Output the [x, y] coordinate of the center of the cell containing the given text.  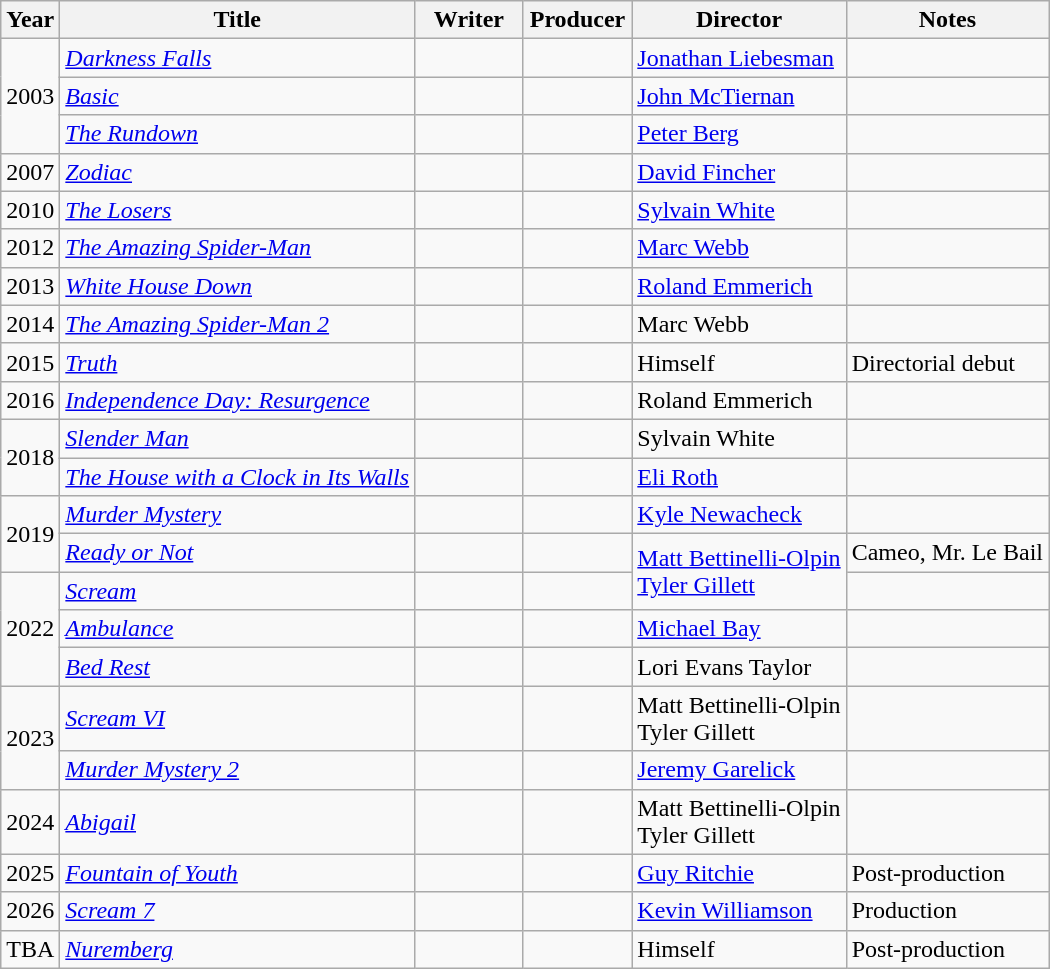
Zodiac [238, 172]
Bed Rest [238, 667]
2018 [30, 457]
The Losers [238, 210]
Murder Mystery [238, 515]
Writer [470, 20]
Ready or Not [238, 553]
2023 [30, 738]
Scream VI [238, 718]
Eli Roth [739, 477]
2015 [30, 362]
Cameo, Mr. Le Bail [947, 553]
Title [238, 20]
Slender Man [238, 438]
Ambulance [238, 629]
2012 [30, 248]
Notes [947, 20]
Directorial debut [947, 362]
The Amazing Spider-Man [238, 248]
TBA [30, 949]
John McTiernan [739, 96]
2026 [30, 911]
2025 [30, 873]
The Amazing Spider-Man 2 [238, 324]
White House Down [238, 286]
Scream [238, 591]
Darkness Falls [238, 58]
Independence Day: Resurgence [238, 400]
Truth [238, 362]
2022 [30, 629]
Kevin Williamson [739, 911]
2016 [30, 400]
Scream 7 [238, 911]
Lori Evans Taylor [739, 667]
Nuremberg [238, 949]
Production [947, 911]
Producer [578, 20]
Fountain of Youth [238, 873]
2003 [30, 96]
David Fincher [739, 172]
2019 [30, 534]
Murder Mystery 2 [238, 770]
The Rundown [238, 134]
Jeremy Garelick [739, 770]
Year [30, 20]
The House with a Clock in Its Walls [238, 477]
Peter Berg [739, 134]
Abigail [238, 822]
Guy Ritchie [739, 873]
Michael Bay [739, 629]
2010 [30, 210]
Director [739, 20]
Basic [238, 96]
Jonathan Liebesman [739, 58]
2014 [30, 324]
2007 [30, 172]
Kyle Newacheck [739, 515]
2024 [30, 822]
2013 [30, 286]
